Determine the [x, y] coordinate at the center of the cell enclosing the given text.  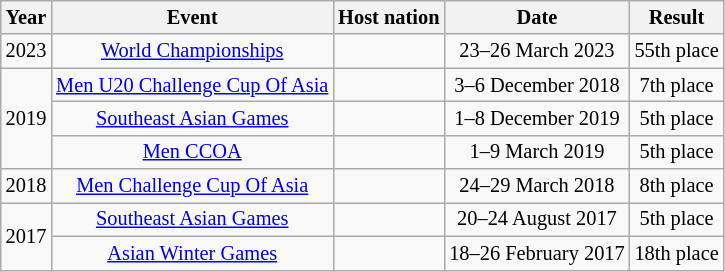
Year [26, 17]
23–26 March 2023 [536, 51]
18–26 February 2017 [536, 253]
24–29 March 2018 [536, 186]
8th place [677, 186]
Event [192, 17]
Men Challenge Cup Of Asia [192, 186]
3–6 December 2018 [536, 85]
1–9 March 2019 [536, 152]
Asian Winter Games [192, 253]
World Championships [192, 51]
2019 [26, 118]
2017 [26, 236]
55th place [677, 51]
20–24 August 2017 [536, 219]
18th place [677, 253]
2018 [26, 186]
2023 [26, 51]
1–8 December 2019 [536, 118]
Men CCOA [192, 152]
7th place [677, 85]
Date [536, 17]
Men U20 Challenge Cup Of Asia [192, 85]
Host nation [388, 17]
Result [677, 17]
